For the text-containing cell, return its midpoint in (X, Y) coordinate format. 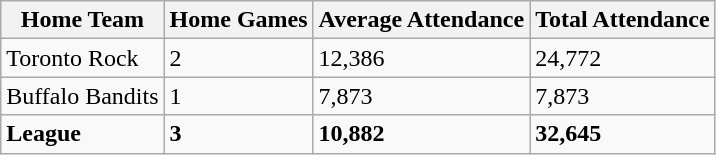
32,645 (623, 134)
Toronto Rock (82, 58)
24,772 (623, 58)
Home Team (82, 20)
12,386 (422, 58)
Total Attendance (623, 20)
10,882 (422, 134)
Home Games (238, 20)
League (82, 134)
2 (238, 58)
1 (238, 96)
Buffalo Bandits (82, 96)
3 (238, 134)
Average Attendance (422, 20)
